Detect which cell encompasses the target text, then output its (x, y) center coordinate. 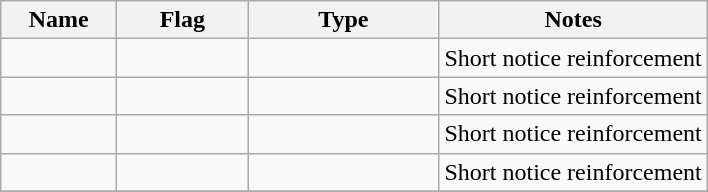
Name (59, 20)
Flag (182, 20)
Type (344, 20)
Notes (573, 20)
